Identify which cell holds the provided text, then report its (x, y) central coordinate. 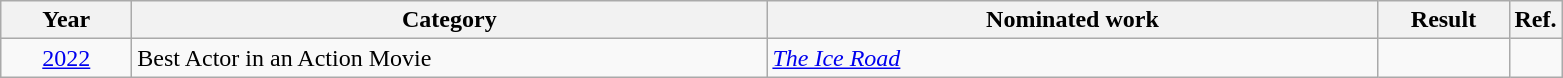
Ref. (1536, 20)
Best Actor in an Action Movie (450, 58)
Result (1444, 20)
Nominated work (1072, 20)
Year (66, 20)
2022 (66, 58)
Category (450, 20)
The Ice Road (1072, 58)
